Scan for the cell matching the given text and deliver its (x, y) coordinate at center. 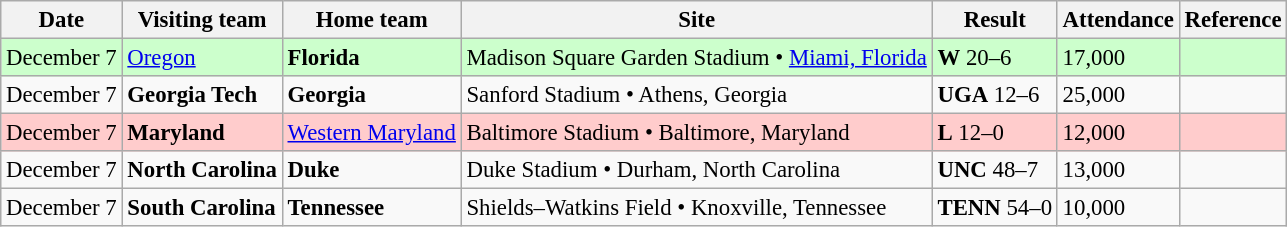
Home team (372, 20)
Georgia Tech (202, 95)
TENN 54–0 (994, 208)
Georgia (372, 95)
L 12–0 (994, 133)
North Carolina (202, 170)
Tennessee (372, 208)
25,000 (1118, 95)
UNC 48–7 (994, 170)
Oregon (202, 58)
Result (994, 20)
17,000 (1118, 58)
Madison Square Garden Stadium • Miami, Florida (696, 58)
UGA 12–6 (994, 95)
Duke Stadium • Durham, North Carolina (696, 170)
13,000 (1118, 170)
Attendance (1118, 20)
10,000 (1118, 208)
Baltimore Stadium • Baltimore, Maryland (696, 133)
Sanford Stadium • Athens, Georgia (696, 95)
W 20–6 (994, 58)
South Carolina (202, 208)
Date (62, 20)
Visiting team (202, 20)
Duke (372, 170)
Site (696, 20)
Shields–Watkins Field • Knoxville, Tennessee (696, 208)
Florida (372, 58)
Maryland (202, 133)
12,000 (1118, 133)
Western Maryland (372, 133)
Reference (1233, 20)
